For the text-containing cell, return its midpoint in (x, y) coordinate format. 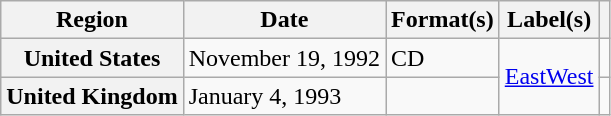
Date (284, 20)
EastWest (549, 77)
United Kingdom (92, 96)
Label(s) (549, 20)
Region (92, 20)
November 19, 1992 (284, 58)
United States (92, 58)
CD (443, 58)
Format(s) (443, 20)
January 4, 1993 (284, 96)
